Capture the cell that displays the provided text and extract its (X, Y) central coordinate. 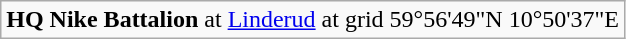
HQ Nike Battalion at Linderud at grid 59°56'49"N 10°50'37"E (313, 20)
